Detect which cell encompasses the target text, then output its [X, Y] center coordinate. 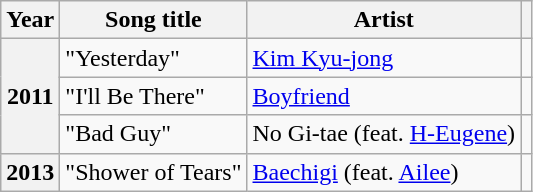
Artist [384, 20]
"Shower of Tears" [154, 172]
"Yesterday" [154, 58]
No Gi-tae (feat. H-Eugene) [384, 134]
2013 [30, 172]
Song title [154, 20]
2011 [30, 96]
Baechigi (feat. Ailee) [384, 172]
Kim Kyu-jong [384, 58]
Boyfriend [384, 96]
"Bad Guy" [154, 134]
"I'll Be There" [154, 96]
Year [30, 20]
